Return the (X, Y) coordinate for the center point of the cell that contains the specified text.  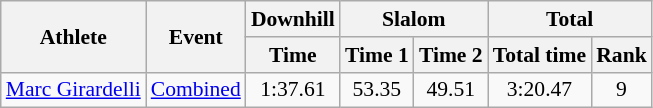
Rank (622, 55)
1:37.61 (293, 90)
53.35 (377, 90)
3:20.47 (540, 90)
49.51 (451, 90)
Time (293, 55)
Slalom (414, 19)
Athlete (74, 36)
Time 2 (451, 55)
Downhill (293, 19)
Combined (196, 90)
Time 1 (377, 55)
Total (570, 19)
9 (622, 90)
Total time (540, 55)
Event (196, 36)
Marc Girardelli (74, 90)
